Determine the [x, y] coordinate at the center of the cell enclosing the given text.  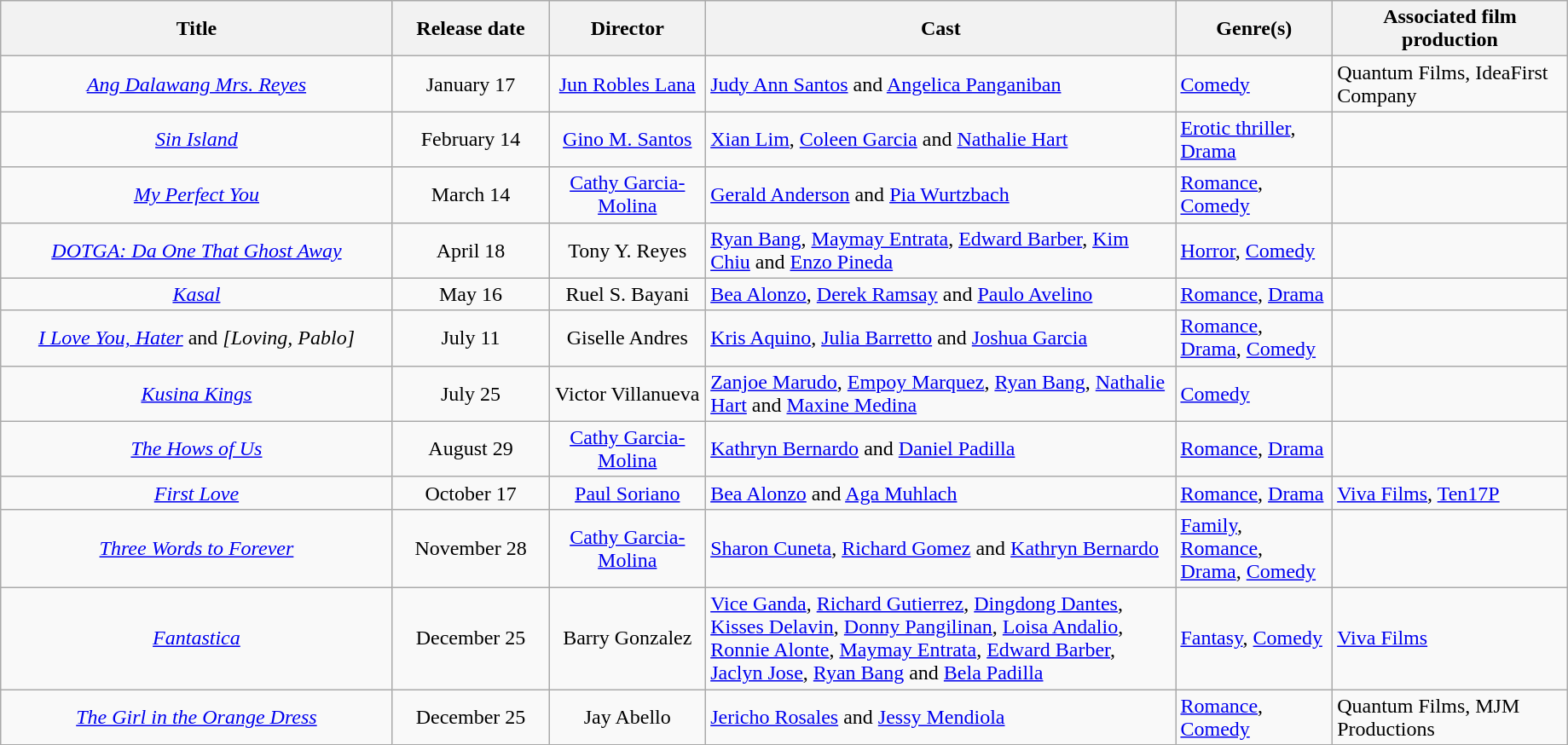
March 14 [471, 194]
Quantum Films, IdeaFirst Company [1450, 84]
Romance, Drama, Comedy [1254, 338]
February 14 [471, 140]
November 28 [471, 548]
Ryan Bang, Maymay Entrata, Edward Barber, Kim Chiu and Enzo Pineda [941, 251]
Gino M. Santos [628, 140]
Kusina Kings [196, 394]
Erotic thriller, Drama [1254, 140]
My Perfect You [196, 194]
The Hows of Us [196, 448]
Kathryn Bernardo and Daniel Padilla [941, 448]
Fantastica [196, 638]
Sin Island [196, 140]
Associated film production [1450, 29]
Title [196, 29]
Bea Alonzo and Aga Muhlach [941, 493]
Judy Ann Santos and Angelica Panganiban [941, 84]
Genre(s) [1254, 29]
Gerald Anderson and Pia Wurtzbach [941, 194]
January 17 [471, 84]
Victor Villanueva [628, 394]
First Love [196, 493]
Ang Dalawang Mrs. Reyes [196, 84]
Jericho Rosales and Jessy Mendiola [941, 716]
Kris Aquino, Julia Barretto and Joshua Garcia [941, 338]
DOTGA: Da One That Ghost Away [196, 251]
August 29 [471, 448]
Release date [471, 29]
Viva Films [1450, 638]
Three Words to Forever [196, 548]
Zanjoe Marudo, Empoy Marquez, Ryan Bang, Nathalie Hart and Maxine Medina [941, 394]
Director [628, 29]
July 25 [471, 394]
May 16 [471, 294]
Fantasy, Comedy [1254, 638]
Cast [941, 29]
July 11 [471, 338]
I Love You, Hater and [Loving, Pablo] [196, 338]
Barry Gonzalez [628, 638]
Sharon Cuneta, Richard Gomez and Kathryn Bernardo [941, 548]
Giselle Andres [628, 338]
The Girl in the Orange Dress [196, 716]
Xian Lim, Coleen Garcia and Nathalie Hart [941, 140]
Viva Films, Ten17P [1450, 493]
Ruel S. Bayani [628, 294]
October 17 [471, 493]
Tony Y. Reyes [628, 251]
Paul Soriano [628, 493]
Quantum Films, MJM Productions [1450, 716]
Jun Robles Lana [628, 84]
Family, Romance, Drama, Comedy [1254, 548]
April 18 [471, 251]
Kasal [196, 294]
Jay Abello [628, 716]
Horror, Comedy [1254, 251]
Bea Alonzo, Derek Ramsay and Paulo Avelino [941, 294]
